Find where the given text appears and provide that cell's center as (X, Y) coordinate. 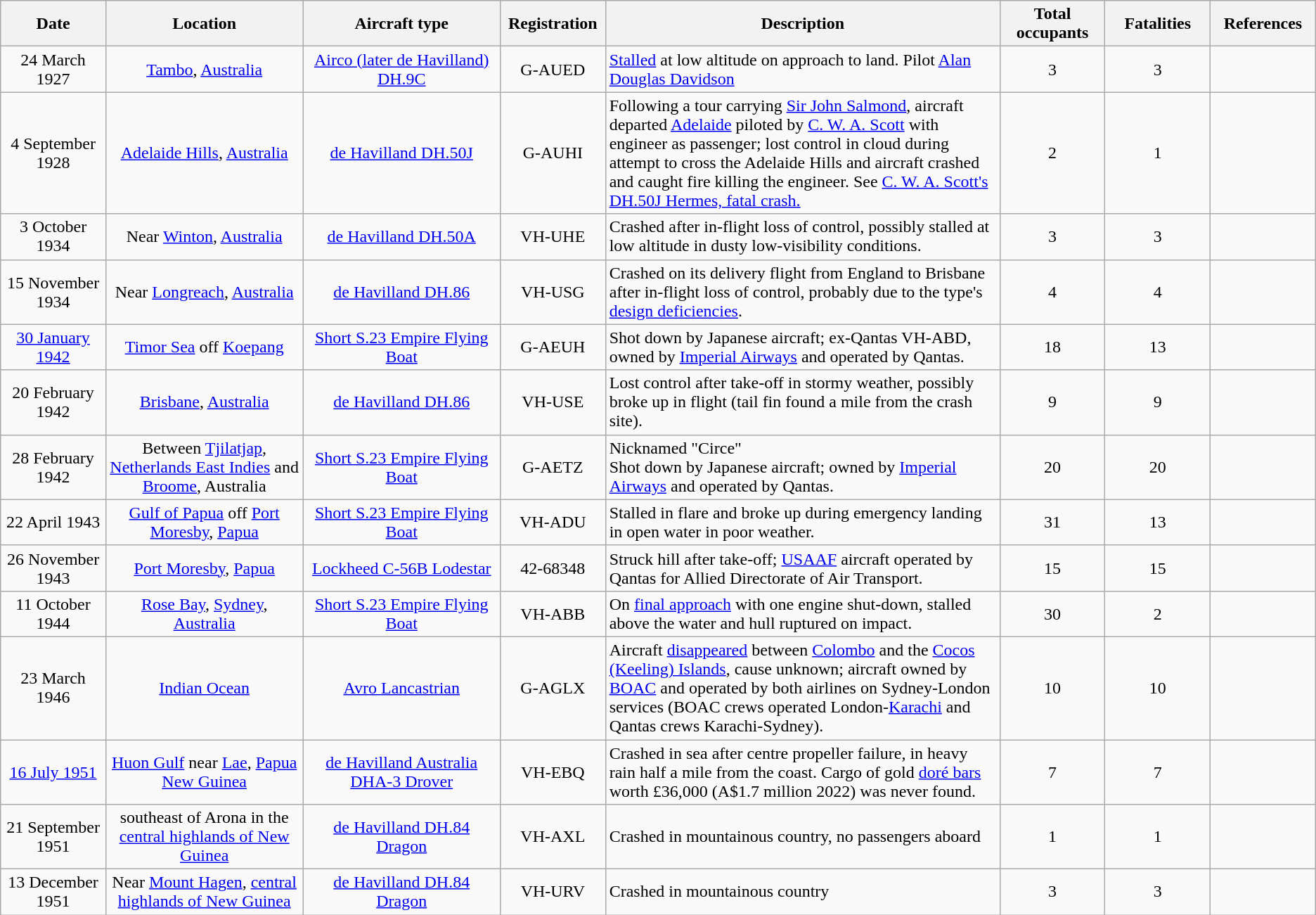
Port Moresby, Papua (204, 568)
Fatalities (1158, 24)
Stalled in flare and broke up during emergency landing in open water in poor weather. (803, 522)
Crashed after in-flight loss of control, possibly stalled at low altitude in dusty low-visibility conditions. (803, 236)
Location (204, 24)
VH-AXL (553, 837)
Crashed in mountainous country, no passengers aboard (803, 837)
VH-USE (553, 402)
de Havilland DH.50J (402, 153)
23 March 1946 (53, 688)
3 October 1934 (53, 236)
Registration (553, 24)
30 (1052, 613)
VH-USG (553, 292)
VH-UHE (553, 236)
11 October 1944 (53, 613)
de Havilland DH.50A (402, 236)
Total occupants (1052, 24)
G-AETZ (553, 467)
Aircraft type (402, 24)
G-AEUH (553, 347)
Crashed on its delivery flight from England to Brisbane after in-flight loss of control, probably due to the type's design deficiencies. (803, 292)
Gulf of Papua off Port Moresby, Papua (204, 522)
Lockheed C-56B Lodestar (402, 568)
Near Longreach, Australia (204, 292)
Lost control after take-off in stormy weather, possibly broke up in flight (tail fin found a mile from the crash site). (803, 402)
28 February 1942 (53, 467)
VH-ADU (553, 522)
southeast of Arona in the central highlands of New Guinea (204, 837)
Huon Gulf near Lae, Papua New Guinea (204, 772)
G-AGLX (553, 688)
VH-EBQ (553, 772)
Adelaide Hills, Australia (204, 153)
Crashed in mountainous country (803, 892)
Description (803, 24)
Near Winton, Australia (204, 236)
Between Tjilatjap, Netherlands East Indies and Broome, Australia (204, 467)
On final approach with one engine shut-down, stalled above the water and hull ruptured on impact. (803, 613)
Nicknamed "Circe"Shot down by Japanese aircraft; owned by Imperial Airways and operated by Qantas. (803, 467)
21 September 1951 (53, 837)
References (1263, 24)
Near Mount Hagen, central highlands of New Guinea (204, 892)
24 March 1927 (53, 69)
Tambo, Australia (204, 69)
G-AUHI (553, 153)
Struck hill after take-off; USAAF aircraft operated by Qantas for Allied Directorate of Air Transport. (803, 568)
18 (1052, 347)
13 December 1951 (53, 892)
de Havilland Australia DHA-3 Drover (402, 772)
Stalled at low altitude on approach to land. Pilot Alan Douglas Davidson (803, 69)
42-68348 (553, 568)
Avro Lancastrian (402, 688)
VH-URV (553, 892)
Date (53, 24)
31 (1052, 522)
Shot down by Japanese aircraft; ex-Qantas VH-ABD, owned by Imperial Airways and operated by Qantas. (803, 347)
Rose Bay, Sydney, Australia (204, 613)
20 February 1942 (53, 402)
G-AUED (553, 69)
26 November 1943 (53, 568)
15 November 1934 (53, 292)
30 January 1942 (53, 347)
16 July 1951 (53, 772)
Airco (later de Havilland) DH.9C (402, 69)
Timor Sea off Koepang (204, 347)
22 April 1943 (53, 522)
4 September 1928 (53, 153)
Brisbane, Australia (204, 402)
VH-ABB (553, 613)
Indian Ocean (204, 688)
